Extract the [X, Y] coordinate from the center of the cell holding the provided text.  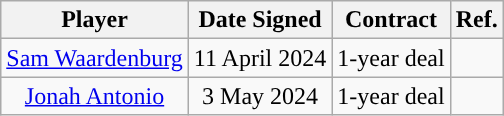
11 April 2024 [260, 58]
Ref. [476, 20]
Sam Waardenburg [95, 58]
Date Signed [260, 20]
Player [95, 20]
Contract [391, 20]
3 May 2024 [260, 96]
Jonah Antonio [95, 96]
